Search for the cell housing the specified text and yield its (x, y) center coordinate. 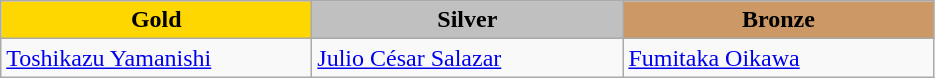
Julio César Salazar (468, 58)
Fumitaka Oikawa (778, 58)
Gold (156, 20)
Bronze (778, 20)
Silver (468, 20)
Toshikazu Yamanishi (156, 58)
